From the cell containing the given text, extract its center point as [x, y] coordinate. 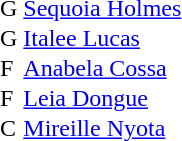
Anabela Cossa [102, 68]
Italee Lucas [102, 38]
G [8, 38]
Leia Dongue [102, 98]
